From the cell containing the given text, extract its center point as [X, Y] coordinate. 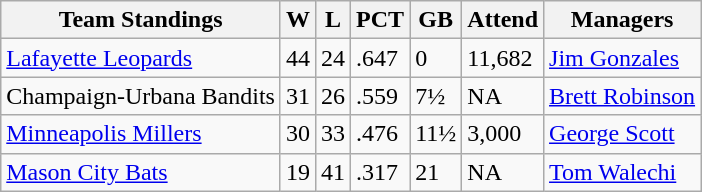
Team Standings [141, 20]
W [298, 20]
26 [332, 96]
.476 [380, 134]
.559 [380, 96]
Attend [503, 20]
Mason City Bats [141, 172]
George Scott [622, 134]
33 [332, 134]
19 [298, 172]
30 [298, 134]
11,682 [503, 58]
PCT [380, 20]
24 [332, 58]
Lafayette Leopards [141, 58]
0 [436, 58]
11½ [436, 134]
Jim Gonzales [622, 58]
.317 [380, 172]
3,000 [503, 134]
31 [298, 96]
7½ [436, 96]
Tom Walechi [622, 172]
Managers [622, 20]
GB [436, 20]
L [332, 20]
41 [332, 172]
Brett Robinson [622, 96]
21 [436, 172]
.647 [380, 58]
Minneapolis Millers [141, 134]
44 [298, 58]
Champaign-Urbana Bandits [141, 96]
